Identify which cell holds the provided text, then report its [x, y] central coordinate. 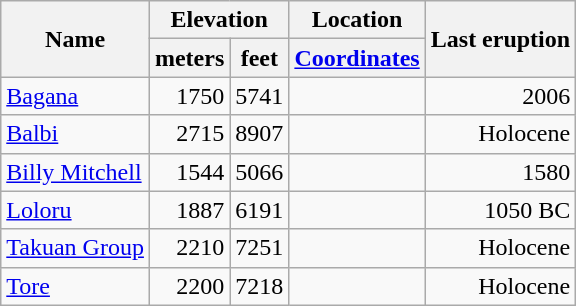
Bagana [76, 96]
1544 [189, 172]
1050 BC [500, 210]
Balbi [76, 134]
2210 [189, 248]
2715 [189, 134]
5066 [260, 172]
Billy Mitchell [76, 172]
Loloru [76, 210]
Location [357, 20]
Elevation [218, 20]
Tore [76, 286]
1580 [500, 172]
5741 [260, 96]
Takuan Group [76, 248]
2200 [189, 286]
2006 [500, 96]
8907 [260, 134]
7251 [260, 248]
meters [189, 58]
Name [76, 39]
feet [260, 58]
1750 [189, 96]
1887 [189, 210]
7218 [260, 286]
6191 [260, 210]
Coordinates [357, 58]
Last eruption [500, 39]
